Identify which cell holds the provided text, then report its (X, Y) central coordinate. 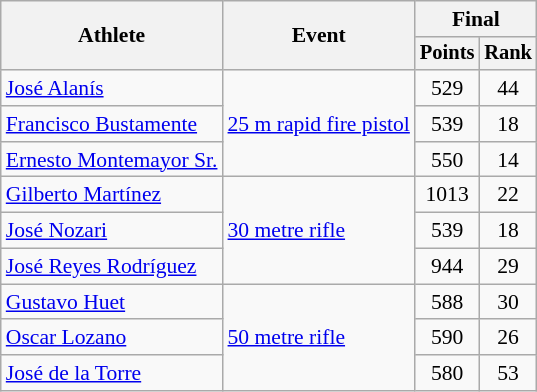
26 (508, 338)
588 (447, 302)
14 (508, 160)
30 (508, 302)
529 (447, 88)
22 (508, 195)
Francisco Bustamente (112, 124)
Oscar Lozano (112, 338)
1013 (447, 195)
580 (447, 373)
53 (508, 373)
30 metre rifle (319, 230)
29 (508, 267)
Points (447, 54)
José Nozari (112, 231)
25 m rapid fire pistol (319, 124)
944 (447, 267)
Athlete (112, 36)
44 (508, 88)
50 metre rifle (319, 338)
José Alanís (112, 88)
590 (447, 338)
Gustavo Huet (112, 302)
José de la Torre (112, 373)
Ernesto Montemayor Sr. (112, 160)
550 (447, 160)
Event (319, 36)
Gilberto Martínez (112, 195)
Rank (508, 54)
Final (476, 19)
José Reyes Rodríguez (112, 267)
